Identify which cell holds the provided text, then report its [X, Y] central coordinate. 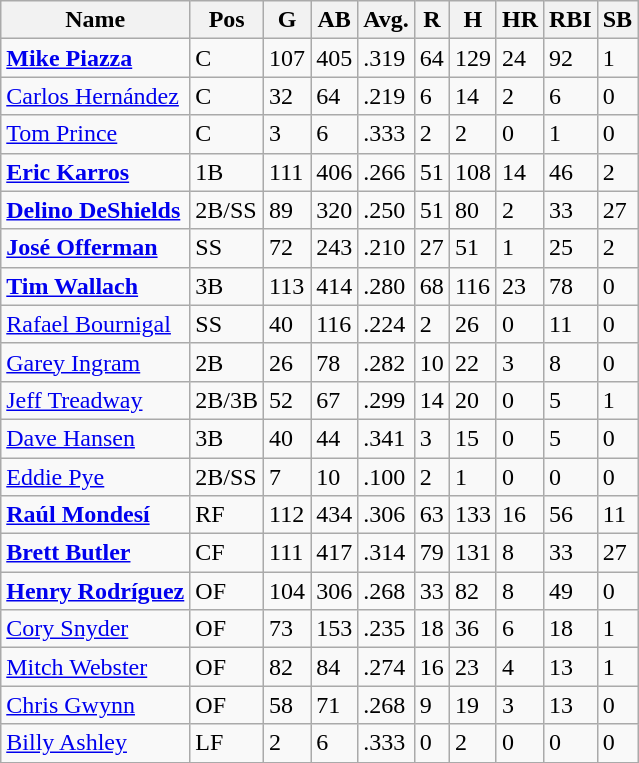
80 [472, 210]
Garey Ingram [96, 362]
1B [227, 172]
.224 [386, 324]
Delino DeShields [96, 210]
243 [334, 248]
52 [288, 400]
68 [432, 286]
405 [334, 58]
89 [288, 210]
Dave Hansen [96, 438]
44 [334, 438]
H [472, 20]
Tim Wallach [96, 286]
Mike Piazza [96, 58]
.299 [386, 400]
434 [334, 515]
129 [472, 58]
.235 [386, 629]
112 [288, 515]
Chris Gwynn [96, 705]
24 [520, 58]
417 [334, 553]
.341 [386, 438]
58 [288, 705]
Avg. [386, 20]
2B/3B [227, 400]
Eddie Pye [96, 477]
406 [334, 172]
108 [472, 172]
20 [472, 400]
306 [334, 591]
.280 [386, 286]
Brett Butler [96, 553]
SB [617, 20]
.274 [386, 667]
67 [334, 400]
R [432, 20]
Carlos Hernández [96, 96]
Cory Snyder [96, 629]
92 [570, 58]
63 [432, 515]
2B [227, 362]
RBI [570, 20]
.219 [386, 96]
22 [472, 362]
.282 [386, 362]
133 [472, 515]
32 [288, 96]
46 [570, 172]
25 [570, 248]
4 [520, 667]
Rafael Bournigal [96, 324]
7 [288, 477]
.266 [386, 172]
.319 [386, 58]
49 [570, 591]
Tom Prince [96, 134]
Eric Karros [96, 172]
Mitch Webster [96, 667]
.210 [386, 248]
LF [227, 743]
56 [570, 515]
Jeff Treadway [96, 400]
113 [288, 286]
36 [472, 629]
Henry Rodríguez [96, 591]
73 [288, 629]
.100 [386, 477]
.306 [386, 515]
153 [334, 629]
AB [334, 20]
79 [432, 553]
15 [472, 438]
9 [432, 705]
19 [472, 705]
107 [288, 58]
Billy Ashley [96, 743]
Pos [227, 20]
320 [334, 210]
José Offerman [96, 248]
RF [227, 515]
131 [472, 553]
71 [334, 705]
Name [96, 20]
72 [288, 248]
HR [520, 20]
G [288, 20]
CF [227, 553]
414 [334, 286]
104 [288, 591]
.314 [386, 553]
.250 [386, 210]
Raúl Mondesí [96, 515]
84 [334, 667]
